Find where the given text appears and provide that cell's center as (x, y) coordinate. 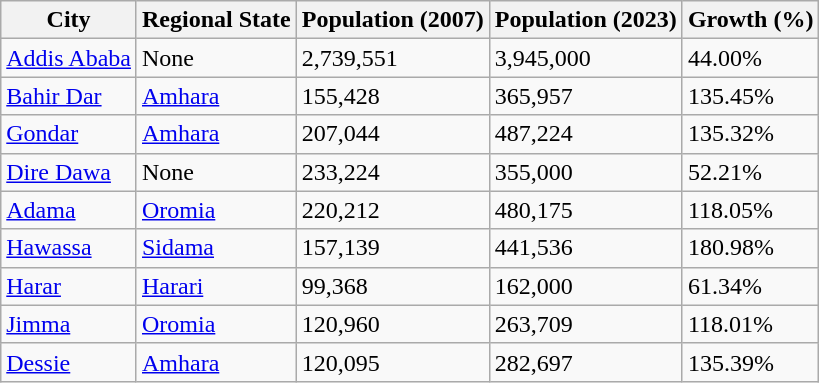
135.39% (750, 362)
Addis Ababa (69, 58)
2,739,551 (392, 58)
441,536 (586, 248)
61.34% (750, 286)
118.05% (750, 210)
120,960 (392, 324)
Population (2023) (586, 20)
Jimma (69, 324)
Hawassa (69, 248)
Adama (69, 210)
3,945,000 (586, 58)
207,044 (392, 134)
135.32% (750, 134)
355,000 (586, 172)
Dire Dawa (69, 172)
Gondar (69, 134)
155,428 (392, 96)
365,957 (586, 96)
487,224 (586, 134)
118.01% (750, 324)
Growth (%) (750, 20)
180.98% (750, 248)
135.45% (750, 96)
Harari (216, 286)
99,368 (392, 286)
Sidama (216, 248)
263,709 (586, 324)
282,697 (586, 362)
52.21% (750, 172)
120,095 (392, 362)
220,212 (392, 210)
City (69, 20)
162,000 (586, 286)
Regional State (216, 20)
157,139 (392, 248)
44.00% (750, 58)
Population (2007) (392, 20)
233,224 (392, 172)
Harar (69, 286)
Dessie (69, 362)
480,175 (586, 210)
Bahir Dar (69, 96)
